Find where the given text appears and provide that cell's center as (x, y) coordinate. 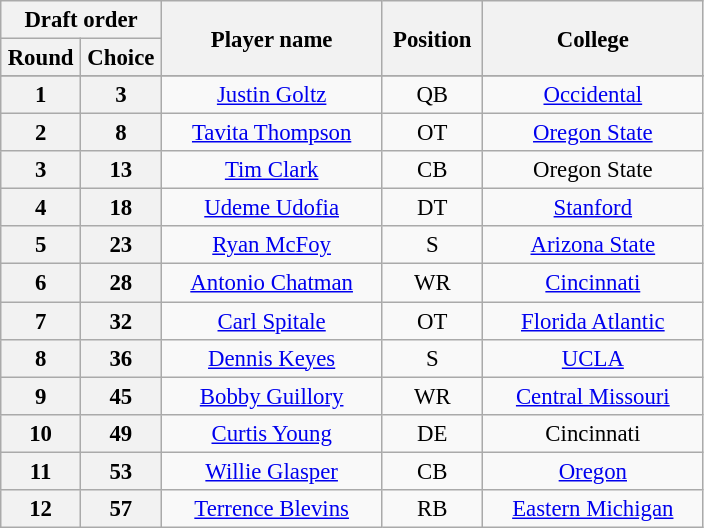
DE (432, 433)
18 (120, 208)
32 (120, 321)
Antonio Chatman (272, 283)
Player name (272, 38)
10 (41, 433)
Arizona State (594, 245)
DT (432, 208)
Carl Spitale (272, 321)
23 (120, 245)
45 (120, 396)
Udeme Udofia (272, 208)
Position (432, 38)
2 (41, 133)
Curtis Young (272, 433)
7 (41, 321)
6 (41, 283)
Ryan McFoy (272, 245)
Stanford (594, 208)
Willie Glasper (272, 471)
College (594, 38)
Terrence Blevins (272, 509)
9 (41, 396)
13 (120, 170)
57 (120, 509)
Tim Clark (272, 170)
49 (120, 433)
5 (41, 245)
Central Missouri (594, 396)
11 (41, 471)
Justin Goltz (272, 95)
28 (120, 283)
Draft order (82, 20)
Eastern Michigan (594, 509)
12 (41, 509)
Choice (120, 58)
4 (41, 208)
Florida Atlantic (594, 321)
Oregon (594, 471)
1 (41, 95)
Bobby Guillory (272, 396)
QB (432, 95)
53 (120, 471)
Round (41, 58)
Dennis Keyes (272, 358)
36 (120, 358)
Occidental (594, 95)
RB (432, 509)
Tavita Thompson (272, 133)
UCLA (594, 358)
